Locate the cell with the specified text and output its (x, y) center coordinate. 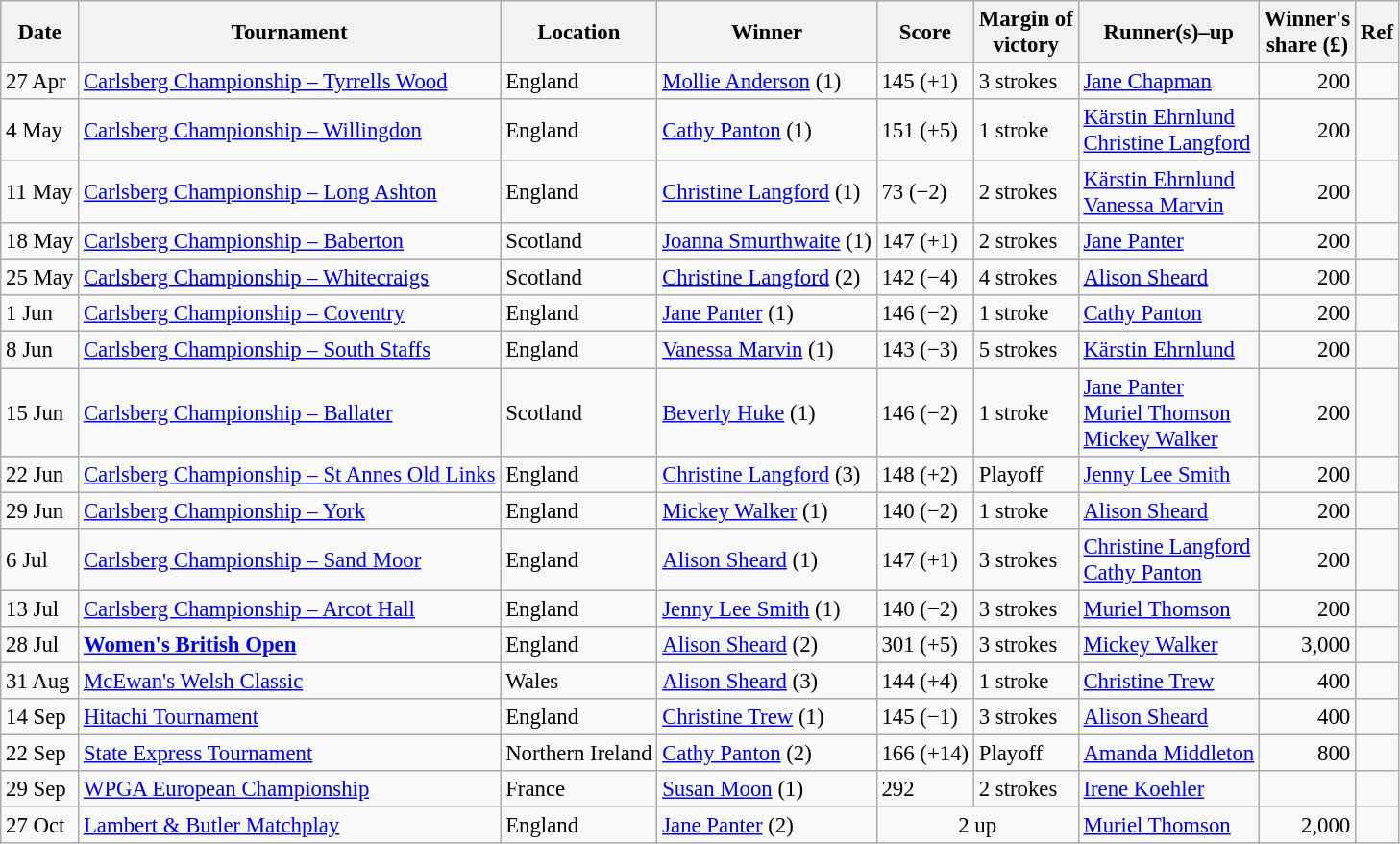
Carlsberg Championship – South Staffs (290, 350)
145 (+1) (924, 82)
Beverly Huke (1) (767, 412)
143 (−3) (924, 350)
Christine Langford Cathy Panton (1168, 559)
Christine Trew (1) (767, 717)
Margin ofvictory (1026, 33)
145 (−1) (924, 717)
Winner'sshare (£) (1307, 33)
Susan Moon (1) (767, 789)
1 Jun (40, 314)
Carlsberg Championship – Long Ashton (290, 192)
4 strokes (1026, 278)
Amanda Middleton (1168, 753)
Jane Panter (1) (767, 314)
292 (924, 789)
WPGA European Championship (290, 789)
Christine Langford (3) (767, 474)
151 (+5) (924, 131)
27 Apr (40, 82)
28 Jul (40, 645)
11 May (40, 192)
Tournament (290, 33)
Jane Panter (1168, 241)
3,000 (1307, 645)
Carlsberg Championship – Arcot Hall (290, 608)
Northern Ireland (578, 753)
Kärstin Ehrnlund Vanessa Marvin (1168, 192)
Kärstin Ehrnlund Christine Langford (1168, 131)
Carlsberg Championship – Sand Moor (290, 559)
France (578, 789)
Runner(s)–up (1168, 33)
Lambert & Butler Matchplay (290, 826)
Jenny Lee Smith (1) (767, 608)
25 May (40, 278)
Cathy Panton (2) (767, 753)
6 Jul (40, 559)
Ref (1378, 33)
29 Sep (40, 789)
Mickey Walker (1) (767, 510)
800 (1307, 753)
McEwan's Welsh Classic (290, 681)
148 (+2) (924, 474)
Women's British Open (290, 645)
2,000 (1307, 826)
Alison Sheard (2) (767, 645)
14 Sep (40, 717)
22 Jun (40, 474)
166 (+14) (924, 753)
Jane Panter Muriel Thomson Mickey Walker (1168, 412)
Cathy Panton (1) (767, 131)
Jane Panter (2) (767, 826)
Christine Trew (1168, 681)
Carlsberg Championship – York (290, 510)
Carlsberg Championship – Whitecraigs (290, 278)
73 (−2) (924, 192)
Irene Koehler (1168, 789)
4 May (40, 131)
Location (578, 33)
31 Aug (40, 681)
Date (40, 33)
Christine Langford (2) (767, 278)
Alison Sheard (1) (767, 559)
Score (924, 33)
Vanessa Marvin (1) (767, 350)
5 strokes (1026, 350)
22 Sep (40, 753)
Carlsberg Championship – St Annes Old Links (290, 474)
18 May (40, 241)
Wales (578, 681)
Carlsberg Championship – Ballater (290, 412)
Cathy Panton (1168, 314)
Jenny Lee Smith (1168, 474)
Carlsberg Championship – Willingdon (290, 131)
Carlsberg Championship – Tyrrells Wood (290, 82)
Carlsberg Championship – Baberton (290, 241)
8 Jun (40, 350)
301 (+5) (924, 645)
27 Oct (40, 826)
Winner (767, 33)
142 (−4) (924, 278)
15 Jun (40, 412)
Carlsberg Championship – Coventry (290, 314)
13 Jul (40, 608)
Mickey Walker (1168, 645)
29 Jun (40, 510)
Joanna Smurthwaite (1) (767, 241)
Jane Chapman (1168, 82)
Hitachi Tournament (290, 717)
2 up (977, 826)
State Express Tournament (290, 753)
Christine Langford (1) (767, 192)
Alison Sheard (3) (767, 681)
144 (+4) (924, 681)
Mollie Anderson (1) (767, 82)
Kärstin Ehrnlund (1168, 350)
